Output the [x, y] coordinate of the center of the cell containing the given text.  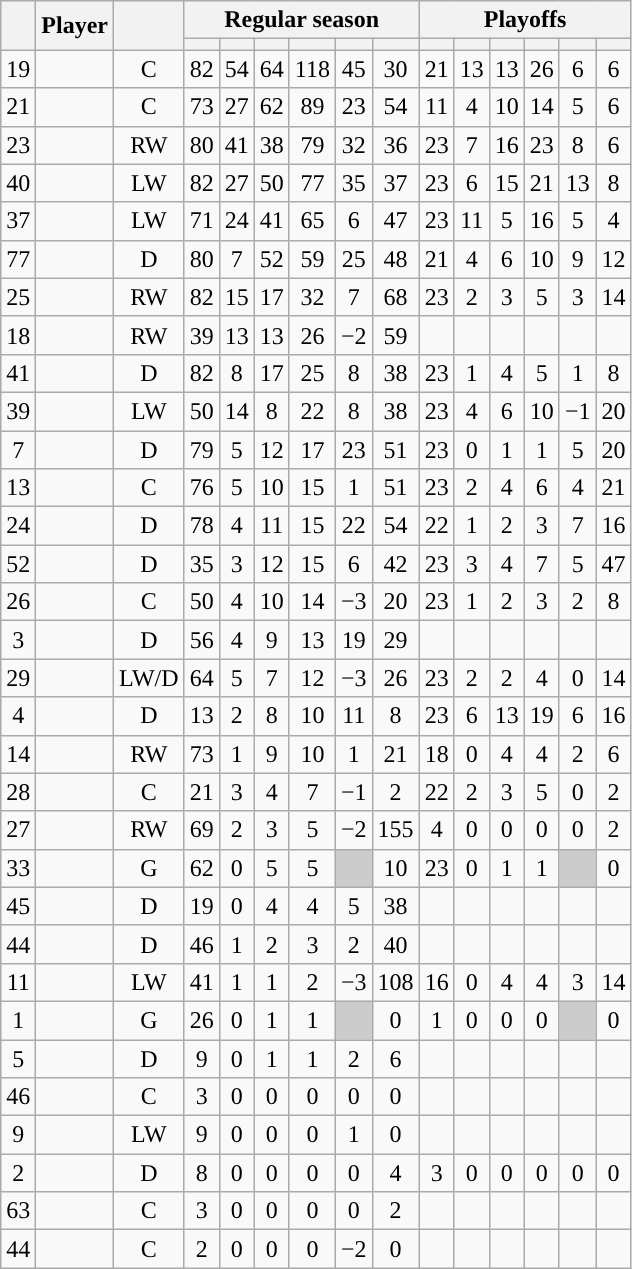
42 [396, 564]
65 [312, 221]
33 [18, 868]
68 [396, 297]
28 [18, 792]
56 [202, 640]
63 [18, 1211]
Player [75, 26]
30 [396, 69]
36 [396, 145]
118 [312, 69]
69 [202, 830]
Regular season [302, 20]
LW/D [150, 678]
78 [202, 526]
71 [202, 221]
108 [396, 982]
155 [396, 830]
89 [312, 107]
Playoffs [525, 20]
48 [396, 259]
76 [202, 488]
